From the cell containing the given text, extract its center point as (x, y) coordinate. 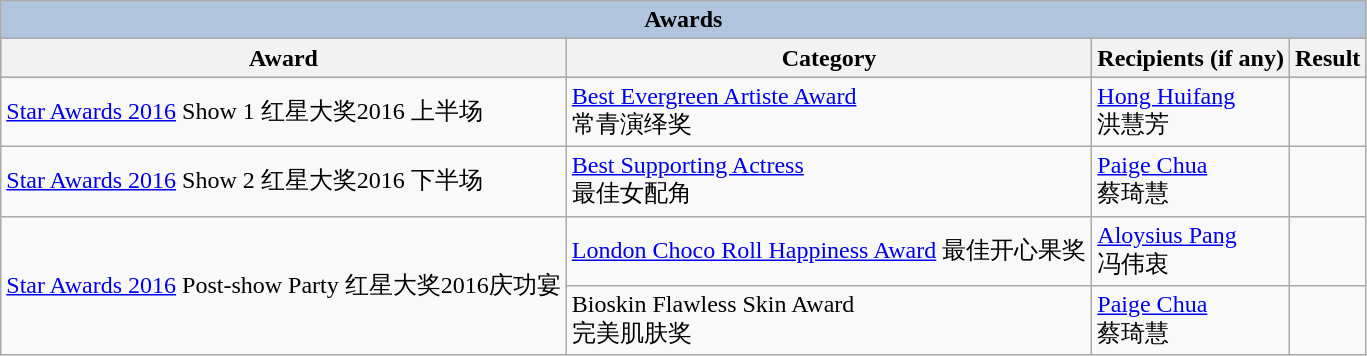
Award (284, 58)
Best Supporting Actress 最佳女配角 (828, 181)
Awards (684, 20)
Star Awards 2016 Show 1 红星大奖2016 上半场 (284, 112)
Star Awards 2016 Post-show Party 红星大奖2016庆功宴 (284, 286)
London Choco Roll Happiness Award 最佳开心果奖 (828, 251)
Category (828, 58)
Result (1327, 58)
Hong Huifang 洪慧芳 (1191, 112)
Aloysius Pang 冯伟衷 (1191, 251)
Best Evergreen Artiste Award 常青演绎奖 (828, 112)
Star Awards 2016 Show 2 红星大奖2016 下半场 (284, 181)
Recipients (if any) (1191, 58)
Bioskin Flawless Skin Award 完美肌肤奖 (828, 321)
